Return [X, Y] of the center of cell containing provided text 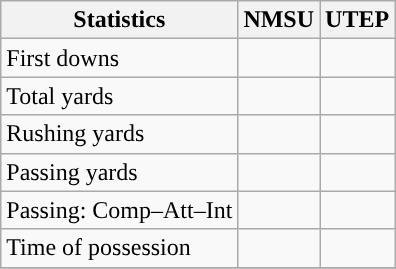
Passing yards [120, 172]
Time of possession [120, 248]
First downs [120, 58]
Rushing yards [120, 134]
NMSU [279, 20]
Passing: Comp–Att–Int [120, 210]
UTEP [358, 20]
Statistics [120, 20]
Total yards [120, 96]
